Capture the cell that displays the provided text and extract its [x, y] central coordinate. 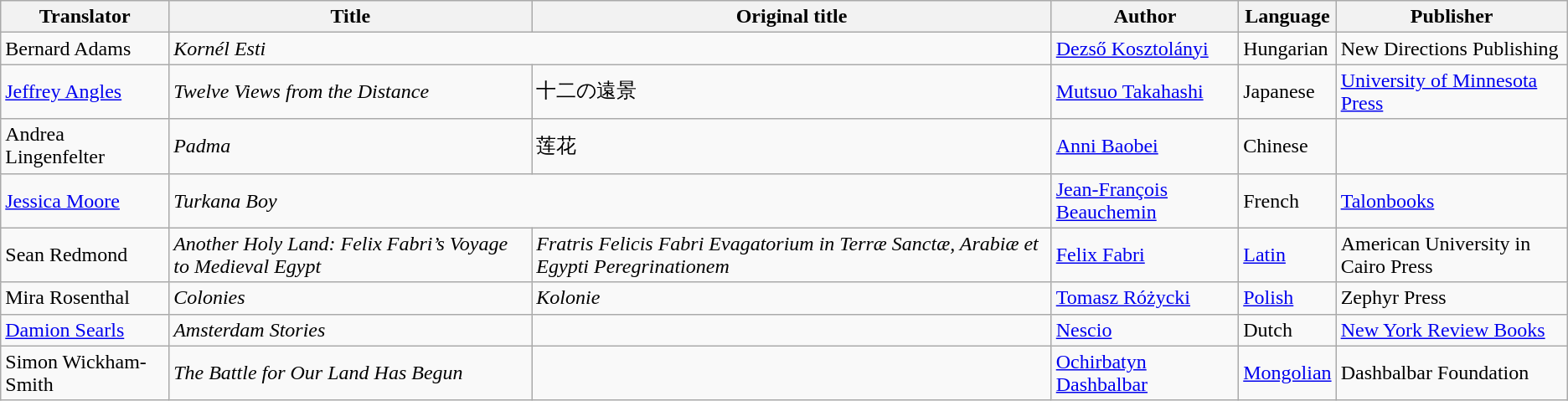
Mutsuo Takahashi [1145, 92]
Language [1287, 17]
Jean-François Beauchemin [1145, 201]
Felix Fabri [1145, 254]
Amsterdam Stories [350, 330]
Sean Redmond [85, 254]
Kolonie [792, 298]
Latin [1287, 254]
Translator [85, 17]
Ochirbatyn Dashbalbar [1145, 373]
Andrea Lingenfelter [85, 146]
Chinese [1287, 146]
Dezső Kosztolányi [1145, 49]
Mira Rosenthal [85, 298]
Kornél Esti [611, 49]
Dutch [1287, 330]
Zephyr Press [1452, 298]
American University in Cairo Press [1452, 254]
Jeffrey Angles [85, 92]
Damion Searls [85, 330]
Mongolian [1287, 373]
Author [1145, 17]
University of Minnesota Press [1452, 92]
Fratris Felicis Fabri Evagatorium in Terræ Sanctæ, Arabiæ et Egypti Peregrinationem [792, 254]
Padma [350, 146]
New Directions Publishing [1452, 49]
Talonbooks [1452, 201]
Anni Baobei [1145, 146]
Original title [792, 17]
Twelve Views from the Distance [350, 92]
十二の遠景 [792, 92]
Hungarian [1287, 49]
Nescio [1145, 330]
Dashbalbar Foundation [1452, 373]
Another Holy Land: Felix Fabri’s Voyage to Medieval Egypt [350, 254]
French [1287, 201]
莲花 [792, 146]
Colonies [350, 298]
Japanese [1287, 92]
Title [350, 17]
Publisher [1452, 17]
Polish [1287, 298]
Jessica Moore [85, 201]
New York Review Books [1452, 330]
Bernard Adams [85, 49]
The Battle for Our Land Has Begun [350, 373]
Turkana Boy [611, 201]
Tomasz Różycki [1145, 298]
Simon Wickham-Smith [85, 373]
